Locate the cell with the specified text and output its (x, y) center coordinate. 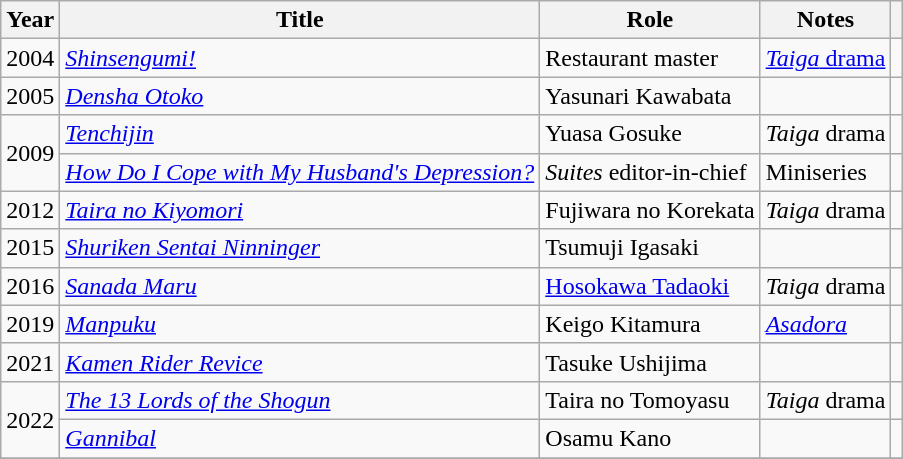
2022 (30, 419)
Suites editor-in-chief (650, 172)
Osamu Kano (650, 438)
Shinsengumi! (300, 58)
Year (30, 20)
How Do I Cope with My Husband's Depression? (300, 172)
2021 (30, 362)
Taira no Tomoyasu (650, 400)
2009 (30, 153)
2019 (30, 324)
2012 (30, 210)
Restaurant master (650, 58)
Manpuku (300, 324)
Yuasa Gosuke (650, 134)
2004 (30, 58)
Notes (826, 20)
Miniseries (826, 172)
Kamen Rider Revice (300, 362)
Taira no Kiyomori (300, 210)
Gannibal (300, 438)
2015 (30, 248)
Densha Otoko (300, 96)
2005 (30, 96)
Tenchijin (300, 134)
Title (300, 20)
The 13 Lords of the Shogun (300, 400)
Sanada Maru (300, 286)
Tsumuji Igasaki (650, 248)
Fujiwara no Korekata (650, 210)
Shuriken Sentai Ninninger (300, 248)
Keigo Kitamura (650, 324)
Asadora (826, 324)
Yasunari Kawabata (650, 96)
Role (650, 20)
2016 (30, 286)
Hosokawa Tadaoki (650, 286)
Tasuke Ushijima (650, 362)
